Return (X, Y) of the center of cell containing provided text 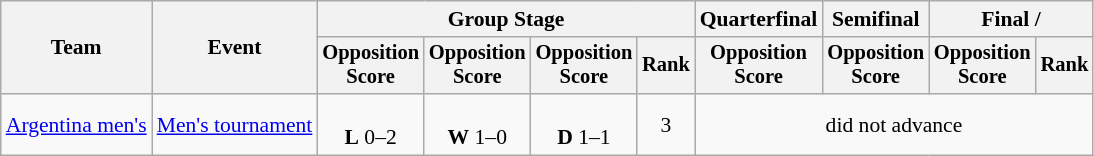
Semifinal (876, 19)
Event (235, 48)
W 1–0 (478, 124)
Men's tournament (235, 124)
L 0–2 (370, 124)
D 1–1 (584, 124)
Final / (1011, 19)
did not advance (894, 124)
Team (76, 48)
Quarterfinal (759, 19)
Group Stage (506, 19)
Argentina men's (76, 124)
3 (666, 124)
